Identify which cell holds the provided text, then report its [x, y] central coordinate. 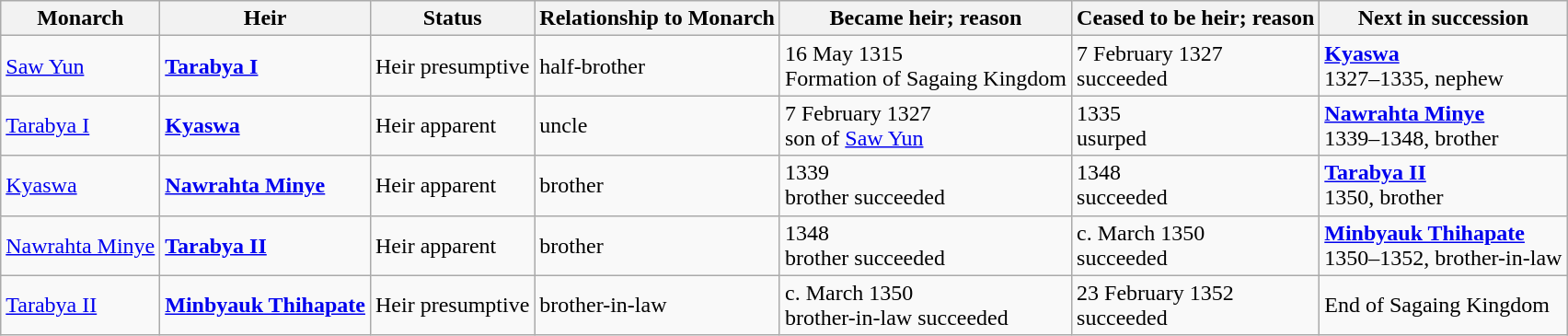
Heir [265, 18]
Kyaswa1327–1335, nephew [1443, 66]
Next in succession [1443, 18]
half-brother [657, 66]
Status [452, 18]
Nawrahta Minye1339–1348, brother [1443, 125]
Minbyauk Thihapate [265, 306]
Minbyauk Thihapate1350–1352, brother-in-law [1443, 245]
1348succeeded [1196, 186]
1339brother succeeded [926, 186]
c. March 1350brother-in-law succeeded [926, 306]
Became heir; reason [926, 18]
1335usurped [1196, 125]
End of Sagaing Kingdom [1443, 306]
Ceased to be heir; reason [1196, 18]
7 February 1327son of Saw Yun [926, 125]
1348brother succeeded [926, 245]
7 February 1327succeeded [1196, 66]
Relationship to Monarch [657, 18]
brother-in-law [657, 306]
23 February 1352succeeded [1196, 306]
Saw Yun [81, 66]
c. March 1350succeeded [1196, 245]
Tarabya II1350, brother [1443, 186]
16 May 1315Formation of Sagaing Kingdom [926, 66]
uncle [657, 125]
Monarch [81, 18]
